Find where the given text appears and provide that cell's center as (x, y) coordinate. 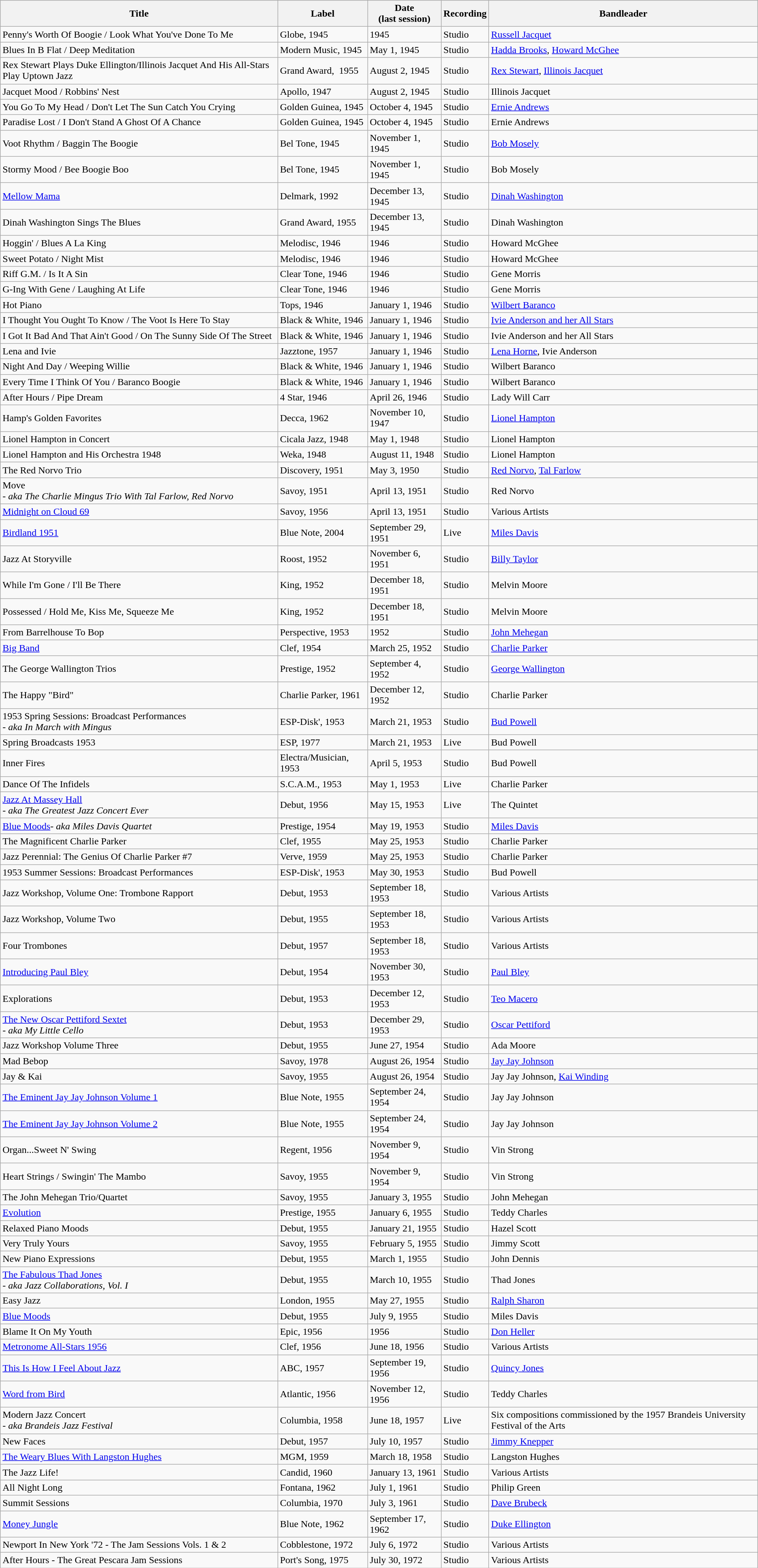
Jazz Perennial: The Genius Of Charlie Parker #7 (139, 856)
July 3, 1961 (405, 1503)
The Quintet (623, 805)
Debut, 1954 (323, 972)
Atlantic, 1956 (323, 1394)
After Hours - The Great Pescara Jam Sessions (139, 1560)
ABC, 1957 (323, 1368)
July 9, 1955 (405, 1316)
Relaxed Piano Moods (139, 1228)
May 1, 1945 (405, 50)
Paradise Lost / I Don't Stand A Ghost Of A Chance (139, 122)
Introducing Paul Bley (139, 972)
Philip Green (623, 1487)
Very Truly Yours (139, 1244)
Columbia, 1958 (323, 1421)
February 5, 1955 (405, 1244)
Lena Horne, Ivie Anderson (623, 351)
September 4, 1952 (405, 669)
Clef, 1954 (323, 648)
Voot Rhythm / Baggin The Boogie (139, 143)
Every Time I Think Of You / Baranco Boogie (139, 382)
The Red Norvo Trio (139, 470)
Penny's Worth Of Boogie / Look What You've Done To Me (139, 34)
Hamp's Golden Favorites (139, 418)
The Fabulous Thad Jones- aka Jazz Collaborations, Vol. I (139, 1280)
Summit Sessions (139, 1503)
Roost, 1952 (323, 559)
Red Norvo (623, 491)
Duke Ellington (623, 1523)
Perspective, 1953 (323, 633)
George Wallington (623, 669)
Four Trombones (139, 946)
April 5, 1953 (405, 763)
Verve, 1959 (323, 856)
The Magnificent Charlie Parker (139, 841)
London, 1955 (323, 1301)
Easy Jazz (139, 1301)
Regent, 1956 (323, 1150)
Dinah Washington Sings The Blues (139, 222)
Fontana, 1962 (323, 1487)
March 10, 1955 (405, 1280)
The Eminent Jay Jay Johnson Volume 2 (139, 1123)
Paul Bley (623, 972)
Mad Bebop (139, 1061)
June 18, 1957 (405, 1421)
The Happy "Bird" (139, 695)
Move- aka The Charlie Mingus Trio With Tal Farlow, Red Norvo (139, 491)
Jay Jay Johnson, Kai Winding (623, 1076)
November 6, 1951 (405, 559)
Teo Macero (623, 999)
Columbia, 1970 (323, 1503)
May 3, 1950 (405, 470)
Jimmy Knepper (623, 1441)
Title (139, 14)
Lena and Ivie (139, 351)
November 12, 1956 (405, 1394)
Organ...Sweet N' Swing (139, 1150)
Debut, 1956 (323, 805)
Birdland 1951 (139, 532)
June 27, 1954 (405, 1046)
Possessed / Hold Me, Kiss Me, Squeeze Me (139, 611)
S.C.A.M., 1953 (323, 784)
Money Jungle (139, 1523)
You Go To My Head / Don't Let The Sun Catch You Crying (139, 107)
Lionel Hampton and His Orchestra 1948 (139, 454)
July 30, 1972 (405, 1560)
Red Norvo, Tal Farlow (623, 470)
This Is How I Feel About Jazz (139, 1368)
Jazz Workshop, Volume One: Trombone Rapport (139, 893)
Discovery, 1951 (323, 470)
Jazz At Storyville (139, 559)
Don Heller (623, 1332)
Clef, 1956 (323, 1347)
Date(last session) (405, 14)
Rex Stewart Plays Duke Ellington/Illinois Jacquet And His All-Stars Play Uptown Jazz (139, 70)
MGM, 1959 (323, 1457)
Quincy Jones (623, 1368)
I Thought You Ought To Know / The Voot Is Here To Stay (139, 320)
From Barrelhouse To Bop (139, 633)
Blue Note, 2004 (323, 532)
November 10, 1947 (405, 418)
Jacquet Mood / Robbins' Nest (139, 92)
The Jazz Life! (139, 1472)
Clef, 1955 (323, 841)
Blue Note, 1962 (323, 1523)
Tops, 1946 (323, 305)
May 30, 1953 (405, 872)
Langston Hughes (623, 1457)
Word from Bird (139, 1394)
I Got It Bad And That Ain't Good / On The Sunny Side Of The Street (139, 336)
Explorations (139, 999)
1952 (405, 633)
April 26, 1946 (405, 397)
August 11, 1948 (405, 454)
Charlie Parker, 1961 (323, 695)
September 29, 1951 (405, 532)
Jazz Workshop Volume Three (139, 1046)
May 19, 1953 (405, 826)
Port's Song, 1975 (323, 1560)
Jimmy Scott (623, 1244)
Evolution (139, 1212)
Weka, 1948 (323, 454)
Rex Stewart, Illinois Jacquet (623, 70)
Globe, 1945 (323, 34)
June 18, 1956 (405, 1347)
Inner Fires (139, 763)
Candid, 1960 (323, 1472)
While I'm Gone / I'll Be There (139, 586)
Thad Jones (623, 1280)
November 30, 1953 (405, 972)
Prestige, 1954 (323, 826)
September 19, 1956 (405, 1368)
March 18, 1958 (405, 1457)
ESP, 1977 (323, 742)
Hadda Brooks, Howard McGhee (623, 50)
Spring Broadcasts 1953 (139, 742)
All Night Long (139, 1487)
January 6, 1955 (405, 1212)
4 Star, 1946 (323, 397)
March 1, 1955 (405, 1259)
July 1, 1961 (405, 1487)
The New Oscar Pettiford Sextet- aka My Little Cello (139, 1025)
Modern Jazz Concert- aka Brandeis Jazz Festival (139, 1421)
Delmark, 1992 (323, 196)
May 15, 1953 (405, 805)
December 12, 1953 (405, 999)
January 13, 1961 (405, 1472)
Midnight on Cloud 69 (139, 511)
Metronome All-Stars 1956 (139, 1347)
Jazz Workshop, Volume Two (139, 919)
Dance Of The Infidels (139, 784)
The Eminent Jay Jay Johnson Volume 1 (139, 1097)
July 10, 1957 (405, 1441)
Riff G.M. / Is It A Sin (139, 274)
1956 (405, 1332)
Jay & Kai (139, 1076)
Lady Will Carr (623, 397)
Blame It On My Youth (139, 1332)
Newport In New York '72 - The Jam Sessions Vols. 1 & 2 (139, 1545)
Hot Piano (139, 305)
1953 Summer Sessions: Broadcast Performances (139, 872)
Prestige, 1955 (323, 1212)
Night And Day / Weeping Willie (139, 366)
March 25, 1952 (405, 648)
Big Band (139, 648)
Mellow Mama (139, 196)
September 17, 1962 (405, 1523)
Ada Moore (623, 1046)
Heart Strings / Swingin' The Mambo (139, 1176)
Blues In B Flat / Deep Meditation (139, 50)
Blue Moods- aka Miles Davis Quartet (139, 826)
Modern Music, 1945 (323, 50)
Billy Taylor (623, 559)
Label (323, 14)
Savoy, 1978 (323, 1061)
Epic, 1956 (323, 1332)
New Piano Expressions (139, 1259)
After Hours / Pipe Dream (139, 397)
Cobblestone, 1972 (323, 1545)
January 3, 1955 (405, 1197)
Electra/Musician, 1953 (323, 763)
December 29, 1953 (405, 1025)
December 12, 1952 (405, 695)
Stormy Mood / Bee Boogie Boo (139, 169)
Russell Jacquet (623, 34)
Hoggin' / Blues A La King (139, 243)
1945 (405, 34)
G-Ing With Gene / Laughing At Life (139, 290)
Apollo, 1947 (323, 92)
Blue Moods (139, 1316)
Lionel Hampton in Concert (139, 439)
Hazel Scott (623, 1228)
Oscar Pettiford (623, 1025)
Jazz At Massey Hall- aka The Greatest Jazz Concert Ever (139, 805)
Ralph Sharon (623, 1301)
The Weary Blues With Langston Hughes (139, 1457)
Bandleader (623, 14)
May 1, 1948 (405, 439)
John Dennis (623, 1259)
The John Mehegan Trio/Quartet (139, 1197)
Savoy, 1951 (323, 491)
Decca, 1962 (323, 418)
The George Wallington Trios (139, 669)
Savoy, 1956 (323, 511)
Recording (465, 14)
May 1, 1953 (405, 784)
July 6, 1972 (405, 1545)
Illinois Jacquet (623, 92)
Dave Brubeck (623, 1503)
January 21, 1955 (405, 1228)
Cicala Jazz, 1948 (323, 439)
Six compositions commissioned by the 1957 Brandeis University Festival of the Arts (623, 1421)
May 27, 1955 (405, 1301)
Prestige, 1952 (323, 669)
Sweet Potato / Night Mist (139, 259)
1953 Spring Sessions: Broadcast Performances- aka In March with Mingus (139, 722)
Jazztone, 1957 (323, 351)
New Faces (139, 1441)
